From the cell containing the given text, extract its center point as [x, y] coordinate. 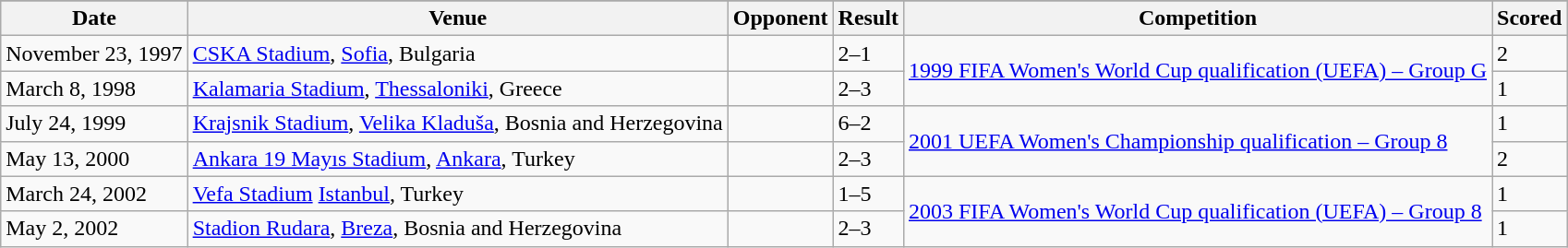
Result [868, 18]
Ankara 19 Mayıs Stadium, Ankara, Turkey [458, 159]
6–2 [868, 124]
March 8, 1998 [94, 89]
1999 FIFA Women's World Cup qualification (UEFA) – Group G [1197, 71]
May 2, 2002 [94, 229]
2–1 [868, 53]
Competition [1197, 18]
March 24, 2002 [94, 194]
Scored [1529, 18]
CSKA Stadium, Sofia, Bulgaria [458, 53]
Kalamaria Stadium, Thessaloniki, Greece [458, 89]
1–5 [868, 194]
July 24, 1999 [94, 124]
2003 FIFA Women's World Cup qualification (UEFA) – Group 8 [1197, 211]
Krajsnik Stadium, Velika Kladuša, Bosnia and Herzegovina [458, 124]
Date [94, 18]
November 23, 1997 [94, 53]
Opponent [780, 18]
2001 UEFA Women's Championship qualification – Group 8 [1197, 141]
Stadion Rudara, Breza, Bosnia and Herzegovina [458, 229]
Vefa Stadium Istanbul, Turkey [458, 194]
May 13, 2000 [94, 159]
Venue [458, 18]
